Detect which cell encompasses the target text, then output its (X, Y) center coordinate. 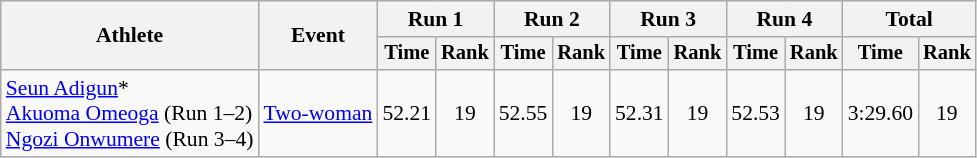
Seun Adigun*Akuoma Omeoga (Run 1–2)Ngozi Onwumere (Run 3–4) (130, 114)
Event (318, 36)
52.53 (756, 114)
Athlete (130, 36)
Run 1 (435, 19)
Run 3 (668, 19)
Run 2 (552, 19)
Run 4 (784, 19)
52.21 (406, 114)
3:29.60 (880, 114)
52.55 (524, 114)
52.31 (640, 114)
Two-woman (318, 114)
Total (910, 19)
